Return the (X, Y) coordinate for the center point of the cell that contains the specified text.  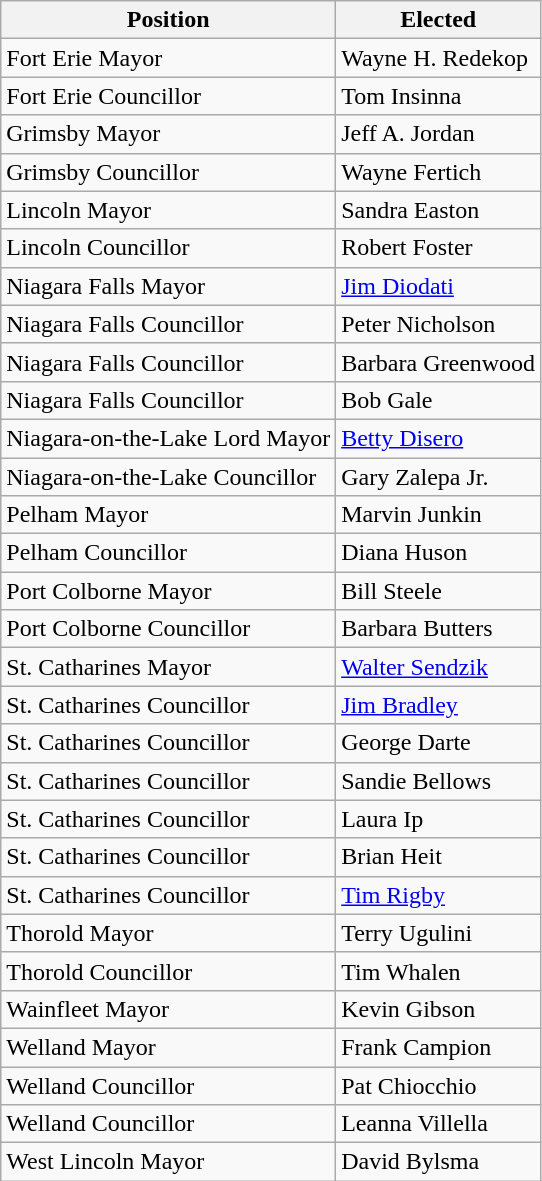
Gary Zalepa Jr. (438, 477)
Port Colborne Mayor (168, 591)
Welland Mayor (168, 1047)
Lincoln Mayor (168, 210)
Pelham Mayor (168, 515)
Frank Campion (438, 1047)
Walter Sendzik (438, 667)
Peter Nicholson (438, 324)
Barbara Greenwood (438, 362)
Fort Erie Mayor (168, 58)
Sandra Easton (438, 210)
Barbara Butters (438, 629)
Thorold Councillor (168, 971)
Robert Foster (438, 248)
Wayne H. Redekop (438, 58)
Wainfleet Mayor (168, 1009)
Tim Rigby (438, 895)
Tom Insinna (438, 96)
Tim Whalen (438, 971)
Betty Disero (438, 438)
Leanna Villella (438, 1124)
Wayne Fertich (438, 172)
Elected (438, 20)
Niagara Falls Mayor (168, 286)
Pelham Councillor (168, 553)
Grimsby Mayor (168, 134)
Grimsby Councillor (168, 172)
Bill Steele (438, 591)
Sandie Bellows (438, 781)
Kevin Gibson (438, 1009)
Port Colborne Councillor (168, 629)
David Bylsma (438, 1162)
Laura Ip (438, 819)
Diana Huson (438, 553)
Fort Erie Councillor (168, 96)
West Lincoln Mayor (168, 1162)
George Darte (438, 743)
Terry Ugulini (438, 933)
Niagara-on-the-Lake Councillor (168, 477)
Brian Heit (438, 857)
Jim Bradley (438, 705)
Position (168, 20)
St. Catharines Mayor (168, 667)
Niagara-on-the-Lake Lord Mayor (168, 438)
Jim Diodati (438, 286)
Pat Chiocchio (438, 1085)
Bob Gale (438, 400)
Jeff A. Jordan (438, 134)
Lincoln Councillor (168, 248)
Thorold Mayor (168, 933)
Marvin Junkin (438, 515)
